Detect which cell encompasses the target text, then output its (x, y) center coordinate. 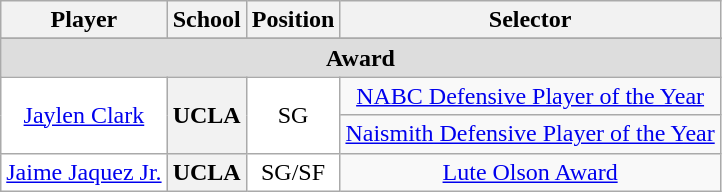
NABC Defensive Player of the Year (530, 96)
Player (84, 20)
Lute Olson Award (530, 172)
School (206, 20)
SG (293, 115)
Jaime Jaquez Jr. (84, 172)
Jaylen Clark (84, 115)
Selector (530, 20)
SG/SF (293, 172)
Position (293, 20)
Naismith Defensive Player of the Year (530, 134)
Award (361, 58)
